For the text-containing cell, return its midpoint in (X, Y) coordinate format. 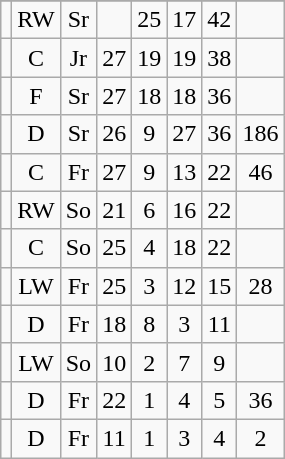
12 (184, 286)
10 (114, 362)
F (36, 96)
5 (220, 400)
46 (260, 172)
42 (220, 20)
13 (184, 172)
28 (260, 286)
15 (220, 286)
38 (220, 58)
6 (150, 210)
7 (184, 362)
21 (114, 210)
26 (114, 134)
16 (184, 210)
Jr (78, 58)
8 (150, 324)
186 (260, 134)
17 (184, 20)
